Return [X, Y] of the center of cell containing provided text 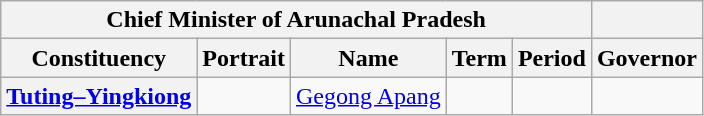
Tuting–Yingkiong [99, 96]
Name [368, 58]
Portrait [244, 58]
Governor [646, 58]
Period [552, 58]
Gegong Apang [368, 96]
Chief Minister of Arunachal Pradesh [296, 20]
Constituency [99, 58]
Term [479, 58]
